From the cell containing the given text, extract its center point as (X, Y) coordinate. 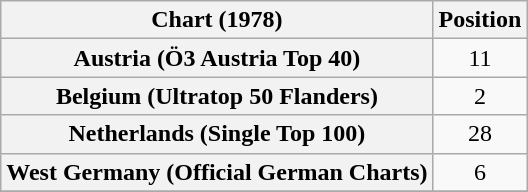
Austria (Ö3 Austria Top 40) (217, 58)
2 (480, 96)
11 (480, 58)
Chart (1978) (217, 20)
28 (480, 134)
Netherlands (Single Top 100) (217, 134)
Belgium (Ultratop 50 Flanders) (217, 96)
6 (480, 172)
Position (480, 20)
West Germany (Official German Charts) (217, 172)
